Detect which cell encompasses the target text, then output its [X, Y] center coordinate. 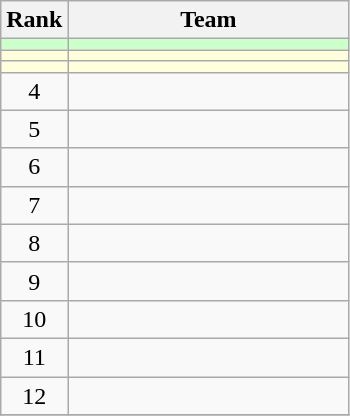
9 [34, 281]
Team [208, 20]
8 [34, 243]
10 [34, 319]
11 [34, 357]
12 [34, 395]
4 [34, 91]
Rank [34, 20]
6 [34, 167]
7 [34, 205]
5 [34, 129]
